Detect which cell encompasses the target text, then output its (X, Y) center coordinate. 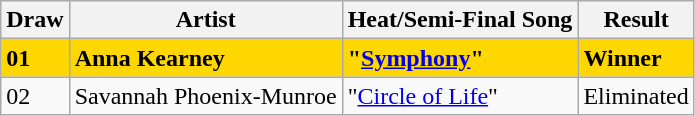
Heat/Semi-Final Song (460, 20)
"Symphony" (460, 58)
Eliminated (636, 96)
Winner (636, 58)
Result (636, 20)
Draw (35, 20)
Anna Kearney (206, 58)
02 (35, 96)
Savannah Phoenix-Munroe (206, 96)
01 (35, 58)
Artist (206, 20)
"Circle of Life" (460, 96)
